Return (x, y) of the center of cell containing provided text 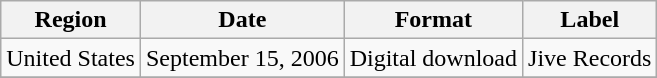
Format (433, 20)
September 15, 2006 (242, 58)
Region (71, 20)
Digital download (433, 58)
United States (71, 58)
Date (242, 20)
Label (590, 20)
Jive Records (590, 58)
